Locate the cell with the specified text and output its [X, Y] center coordinate. 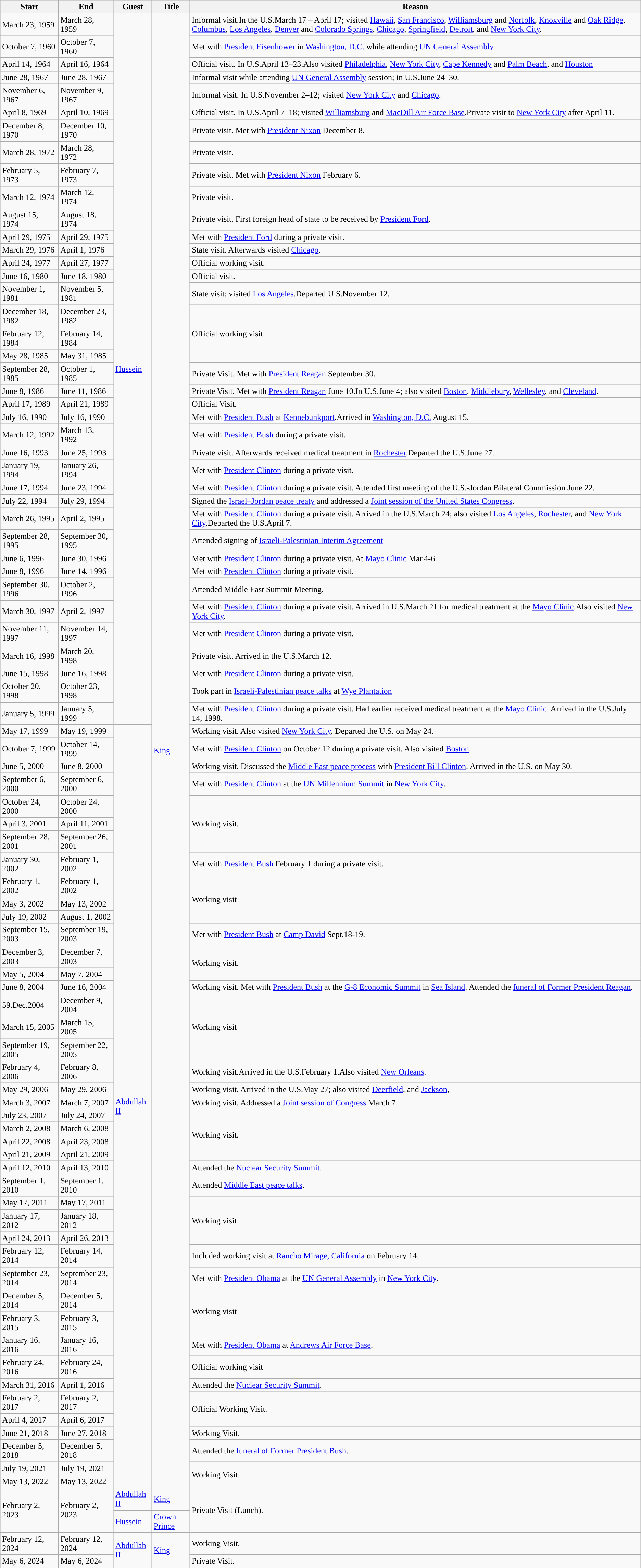
June 8, 2000 [86, 766]
Private visit. Arrived in the U.S.March 12. [415, 656]
September 28, 1985 [29, 374]
Met with President Clinton during a private visit. Attended first meeting of the U.S.-Jordan Bilateral Commission June 22. [415, 488]
Met with President Bush at Camp David Sept.18-19. [415, 934]
August 18, 1974 [86, 219]
November 11, 1997 [29, 634]
March 29, 1976 [29, 250]
June 23, 1994 [86, 488]
September 22, 2005 [86, 1049]
March 20, 1998 [86, 656]
February 12, 1984 [29, 338]
January 18, 2012 [86, 1220]
June 14, 1996 [86, 571]
June 25, 1993 [86, 452]
March 31, 2016 [29, 1385]
Met with President Obama at the UN General Assembly in New York City. [415, 1278]
April 24, 2013 [29, 1238]
December 10, 1970 [86, 130]
Private visit. Met with President Nixon February 6. [415, 175]
April 12, 2010 [29, 1168]
June 27, 2018 [86, 1433]
July 19, 2002 [29, 917]
February 12, 2014 [29, 1256]
November 9, 1967 [86, 95]
June 5, 2000 [29, 766]
Crown Prince [171, 1521]
December 9, 2004 [86, 1005]
March 16, 1998 [29, 656]
May 31, 1985 [86, 356]
June 16, 1998 [86, 673]
June 30, 1996 [86, 558]
April 27, 1977 [86, 263]
Private Visit. [415, 1561]
Private visit. Afterwards received medical treatment in Rochester.Departed the U.S.June 27. [415, 452]
February 14, 2014 [86, 1256]
June 8, 1996 [29, 571]
Working visit. Arrived in the U.S.May 27; also visited Deerfield, and Jackson, [415, 1089]
April 1, 1976 [86, 250]
August 1, 2002 [86, 917]
January 19, 1994 [29, 470]
Met with President Clinton at the UN Millennium Summit in New York City. [415, 784]
Met with President Bush at Kennebunkport.Arrived in Washington, D.C. August 15. [415, 417]
March 3, 2007 [29, 1102]
January 30, 2002 [29, 864]
Met with President Ford during a private visit. [415, 237]
January 26, 1994 [86, 470]
Attended Middle East Summit Meeting. [415, 589]
Official visit. [415, 276]
October 23, 1998 [86, 691]
June 16, 2004 [86, 987]
October 20, 1998 [29, 691]
End [86, 7]
November 5, 1981 [86, 294]
April 23, 2008 [86, 1142]
August 15, 1974 [29, 219]
Title [171, 7]
March 13, 1992 [86, 435]
March 7, 2007 [86, 1102]
May 28, 1985 [29, 356]
April 4, 2017 [29, 1420]
July 29, 1994 [86, 501]
Official working visit [415, 1367]
April 10, 1969 [86, 113]
September 19, 2005 [29, 1049]
Private visit. First foreign head of state to be received by President Ford. [415, 219]
April 2, 1997 [86, 611]
March 30, 1997 [29, 611]
March 28, 1959 [86, 25]
Met with President Clinton during a private visit. Arrived in U.S.March 21 for medical treatment at the Mayo Clinic.Also visited New York City. [415, 611]
November 6, 1967 [29, 95]
Met with President Clinton on October 12 during a private visit. Also visited Boston. [415, 749]
July 24, 2007 [86, 1116]
September 28, 2001 [29, 842]
October 7, 1999 [29, 749]
March 2, 2008 [29, 1129]
September 26, 2001 [86, 842]
Reason [415, 7]
Private visit. Met with President Nixon December 8. [415, 130]
December 8, 1970 [29, 130]
May 7, 2004 [86, 974]
October 14, 1999 [86, 749]
Working visit. Also visited New York City. Departed the U.S. on May 24. [415, 731]
September 30, 1996 [29, 589]
Signed the Israel–Jordan peace treaty and addressed a Joint session of the United States Congress. [415, 501]
March 12, 1992 [29, 435]
February 14, 1984 [86, 338]
September 15, 2003 [29, 934]
November 14, 1997 [86, 634]
May 17, 1999 [29, 731]
Official visit. In U.S.April 13–23.Also visited Philadelphia, New York City, Cape Kennedy and Palm Beach, and Houston [415, 64]
April 13, 2010 [86, 1168]
May 13, 2002 [86, 904]
April 6, 2017 [86, 1420]
March 6, 2008 [86, 1129]
Official Working Visit. [415, 1409]
June 18, 1980 [86, 276]
Working visit.Arrived in the U.S.February 1.Also visited New Orleans. [415, 1072]
June 16, 1980 [29, 276]
Official Visit. [415, 404]
June 21, 2018 [29, 1433]
April 11, 2001 [86, 824]
March 23, 1959 [29, 25]
Working visit. Met with President Bush at the G-8 Economic Summit in Sea Island. Attended the funeral of Former President Reagan. [415, 987]
February 4, 2006 [29, 1072]
December 3, 2003 [29, 957]
Met with President Eisenhower in Washington, D.C. while attending UN General Assembly. [415, 47]
April 16, 1964 [86, 64]
December 23, 1982 [86, 316]
October 1, 1985 [86, 374]
Took part in Israeli-Palestinian peace talks at Wye Plantation [415, 691]
April 14, 1964 [29, 64]
Working visit. Discussed the Middle East peace process with President Bill Clinton. Arrived in the U.S. on May 30. [415, 766]
May 3, 2002 [29, 904]
June 17, 1994 [29, 488]
April 22, 2008 [29, 1142]
June 8, 1986 [29, 391]
Met with President Clinton during a private visit. Had earlier received medical treatment at the Mayo Clinic. Arrived in the U.S.July 14, 1998. [415, 713]
September 28, 1995 [29, 541]
September 19, 2003 [86, 934]
Official visit. In U.S.April 7–18; visited Williamsburg and MacDill Air Force Base.Private visit to New York City after April 11. [415, 113]
March 26, 1995 [29, 519]
April 8, 1969 [29, 113]
December 7, 2003 [86, 957]
July 23, 2007 [29, 1116]
July 22, 1994 [29, 501]
Private Visit. Met with President Reagan September 30. [415, 374]
Guest [133, 7]
Start [29, 7]
Private Visit (Lunch). [415, 1510]
April 26, 2013 [86, 1238]
June 16, 1993 [29, 452]
Met with President Obama at Andrews Air Force Base. [415, 1345]
December 18, 1982 [29, 316]
Private Visit. Met with President Reagan June 10.In U.S.June 4; also visited Boston, Middlebury, Wellesley, and Cleveland. [415, 391]
State visit; visited Los Angeles.Departed U.S.November 12. [415, 294]
Included working visit at Rancho Mirage, California on February 14. [415, 1256]
June 11, 1986 [86, 391]
January 17, 2012 [29, 1220]
April 1, 2016 [86, 1385]
Attended the funeral of Former President Bush. [415, 1451]
April 24, 1977 [29, 263]
February 5, 1973 [29, 175]
June 8, 2004 [29, 987]
Attended Middle East peace talks. [415, 1185]
Met with President Clinton during a private visit. At Mayo Clinic Mar.4-6. [415, 558]
May 19, 1999 [86, 731]
October 2, 1996 [86, 589]
April 21, 1989 [86, 404]
Met with President Bush during a private visit. [415, 435]
February 8, 2006 [86, 1072]
September 30, 1995 [86, 541]
Working visit. Addressed a Joint session of Congress March 7. [415, 1102]
Informal visit while attending UN General Assembly session; in U.S.June 24–30. [415, 77]
April 17, 1989 [29, 404]
State visit. Afterwards visited Chicago. [415, 250]
February 7, 1973 [86, 175]
June 15, 1998 [29, 673]
Met with President Bush February 1 during a private visit. [415, 864]
April 2, 1995 [86, 519]
59.Dec.2004 [29, 1005]
June 6, 1996 [29, 558]
Attended signing of Israeli-Palestinian Interim Agreement [415, 541]
May 5, 2004 [29, 974]
Informal visit. In U.S.November 2–12; visited New York City and Chicago. [415, 95]
November 1, 1981 [29, 294]
April 3, 2001 [29, 824]
